Scan for the cell matching the given text and deliver its [x, y] coordinate at center. 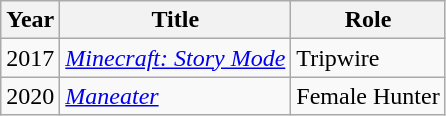
Maneater [176, 96]
Tripwire [368, 58]
Female Hunter [368, 96]
Year [30, 20]
Title [176, 20]
2020 [30, 96]
Role [368, 20]
Minecraft: Story Mode [176, 58]
2017 [30, 58]
